Detect which cell encompasses the target text, then output its [X, Y] center coordinate. 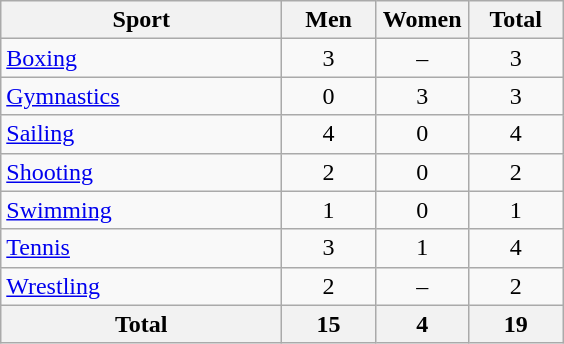
Gymnastics [142, 96]
Men [329, 20]
Wrestling [142, 286]
Sailing [142, 134]
19 [516, 324]
Swimming [142, 210]
Shooting [142, 172]
Tennis [142, 248]
15 [329, 324]
Boxing [142, 58]
Sport [142, 20]
Women [422, 20]
